Output the [x, y] coordinate of the center of the cell containing the given text.  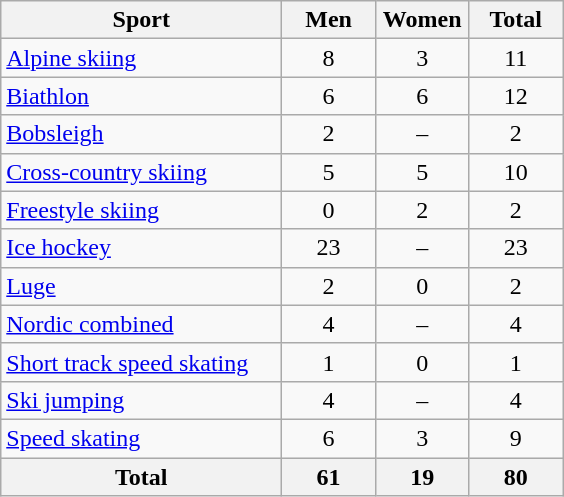
Alpine skiing [142, 58]
61 [329, 477]
19 [422, 477]
Men [329, 20]
80 [516, 477]
8 [329, 58]
Freestyle skiing [142, 210]
9 [516, 438]
Biathlon [142, 96]
Bobsleigh [142, 134]
Nordic combined [142, 324]
11 [516, 58]
Short track speed skating [142, 362]
Cross-country skiing [142, 172]
Ski jumping [142, 400]
Ice hockey [142, 248]
12 [516, 96]
Luge [142, 286]
10 [516, 172]
Speed skating [142, 438]
Sport [142, 20]
Women [422, 20]
